Detect which cell encompasses the target text, then output its (X, Y) center coordinate. 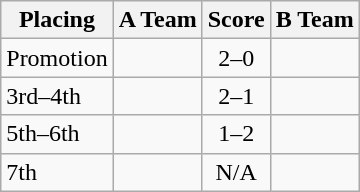
2–1 (236, 96)
3rd–4th (57, 96)
2–0 (236, 58)
5th–6th (57, 134)
Score (236, 20)
A Team (158, 20)
B Team (314, 20)
Placing (57, 20)
N/A (236, 172)
7th (57, 172)
1–2 (236, 134)
Promotion (57, 58)
